Extract the [X, Y] coordinate from the center of the cell holding the provided text.  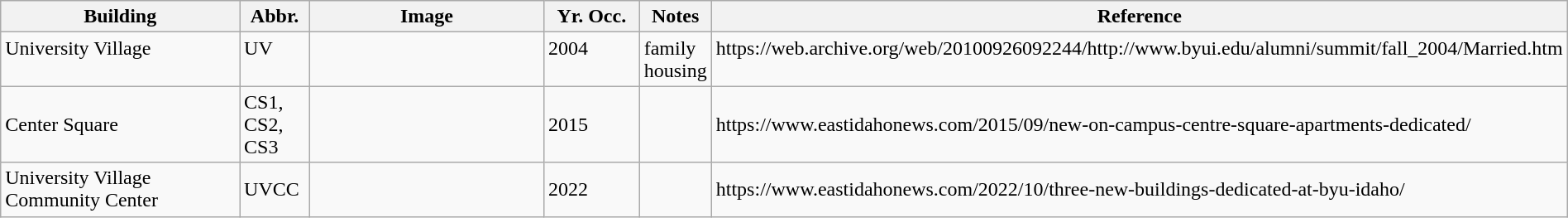
University Village [121, 60]
2022 [591, 189]
University Village Community Center [121, 189]
UV [275, 60]
family housing [675, 60]
Reference [1140, 17]
Center Square [121, 124]
https://web.archive.org/web/20100926092244/http://www.byui.edu/alumni/summit/fall_2004/Married.htm [1140, 60]
Notes [675, 17]
CS1, CS2, CS3 [275, 124]
2004 [591, 60]
UVCC [275, 189]
https://www.eastidahonews.com/2022/10/three-new-buildings-dedicated-at-byu-idaho/ [1140, 189]
https://www.eastidahonews.com/2015/09/new-on-campus-centre-square-apartments-dedicated/ [1140, 124]
Image [427, 17]
Abbr. [275, 17]
2015 [591, 124]
Yr. Occ. [591, 17]
Building [121, 17]
